Locate the cell with the specified text and output its [x, y] center coordinate. 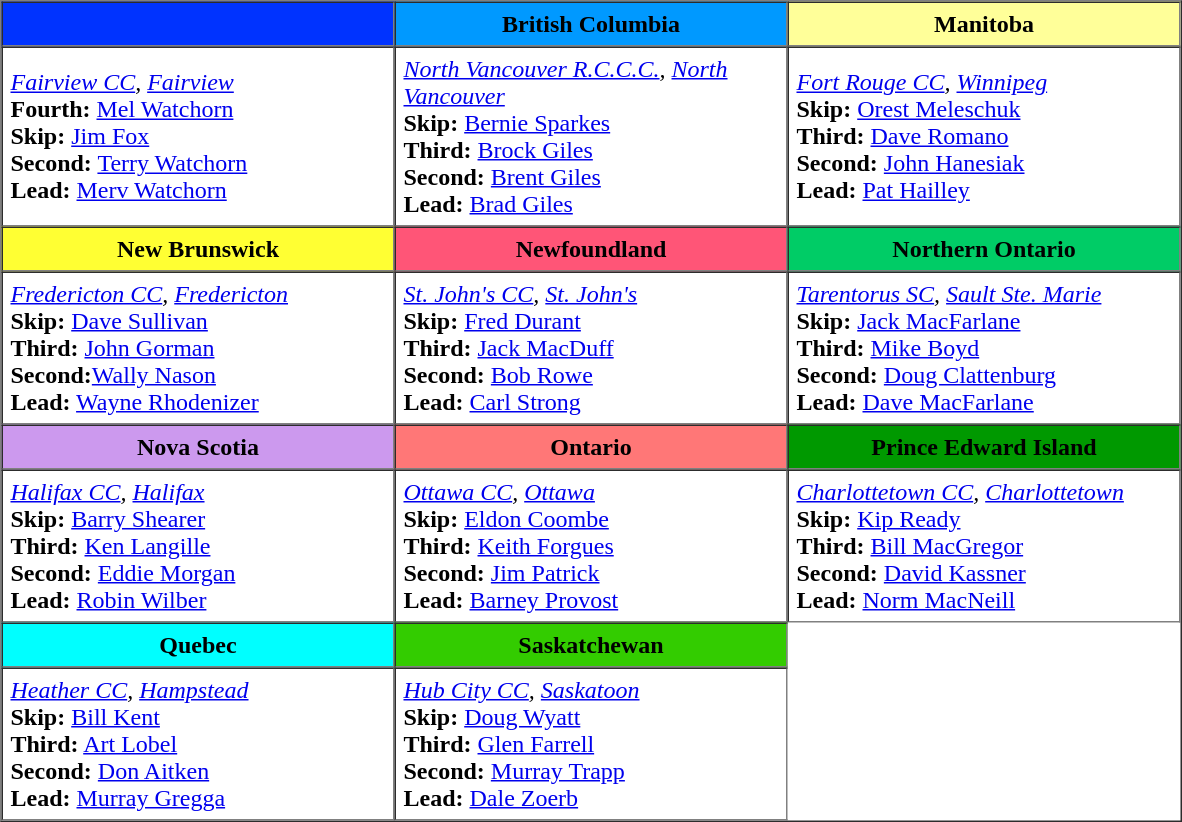
British Columbia [590, 24]
Newfoundland [590, 248]
Halifax CC, HalifaxSkip: Barry Shearer Third: Ken Langille Second: Eddie Morgan Lead: Robin Wilber [198, 546]
Quebec [198, 644]
Hub City CC, SaskatoonSkip: Doug Wyatt Third: Glen Farrell Second: Murray Trapp Lead: Dale Zoerb [590, 744]
Charlottetown CC, CharlottetownSkip: Kip Ready Third: Bill MacGregor Second: David Kassner Lead: Norm MacNeill [984, 546]
St. John's CC, St. John'sSkip: Fred Durant Third: Jack MacDuff Second: Bob Rowe Lead: Carl Strong [590, 348]
Nova Scotia [198, 446]
North Vancouver R.C.C.C., North VancouverSkip: Bernie Sparkes Third: Brock Giles Second: Brent Giles Lead: Brad Giles [590, 136]
Fort Rouge CC, WinnipegSkip: Orest Meleschuk Third: Dave Romano Second: John Hanesiak Lead: Pat Hailley [984, 136]
Manitoba [984, 24]
Northern Ontario [984, 248]
Heather CC, HampsteadSkip: Bill Kent Third: Art Lobel Second: Don Aitken Lead: Murray Gregga [198, 744]
Tarentorus SC, Sault Ste. MarieSkip: Jack MacFarlane Third: Mike Boyd Second: Doug Clattenburg Lead: Dave MacFarlane [984, 348]
Saskatchewan [590, 644]
New Brunswick [198, 248]
Ontario [590, 446]
Fredericton CC, FrederictonSkip: Dave Sullivan Third: John Gorman Second:Wally Nason Lead: Wayne Rhodenizer [198, 348]
Fairview CC, FairviewFourth: Mel Watchorn Skip: Jim Fox Second: Terry Watchorn Lead: Merv Watchorn [198, 136]
Ottawa CC, OttawaSkip: Eldon Coombe Third: Keith Forgues Second: Jim Patrick Lead: Barney Provost [590, 546]
Prince Edward Island [984, 446]
